Output the (x, y) coordinate of the center of the cell containing the given text.  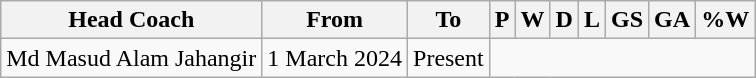
1 March 2024 (335, 58)
GA (672, 20)
From (335, 20)
W (532, 20)
Md Masud Alam Jahangir (132, 58)
To (449, 20)
P (502, 20)
%W (726, 20)
Head Coach (132, 20)
GS (628, 20)
Present (449, 58)
L (592, 20)
D (564, 20)
